Locate the cell with the specified text and output its [X, Y] center coordinate. 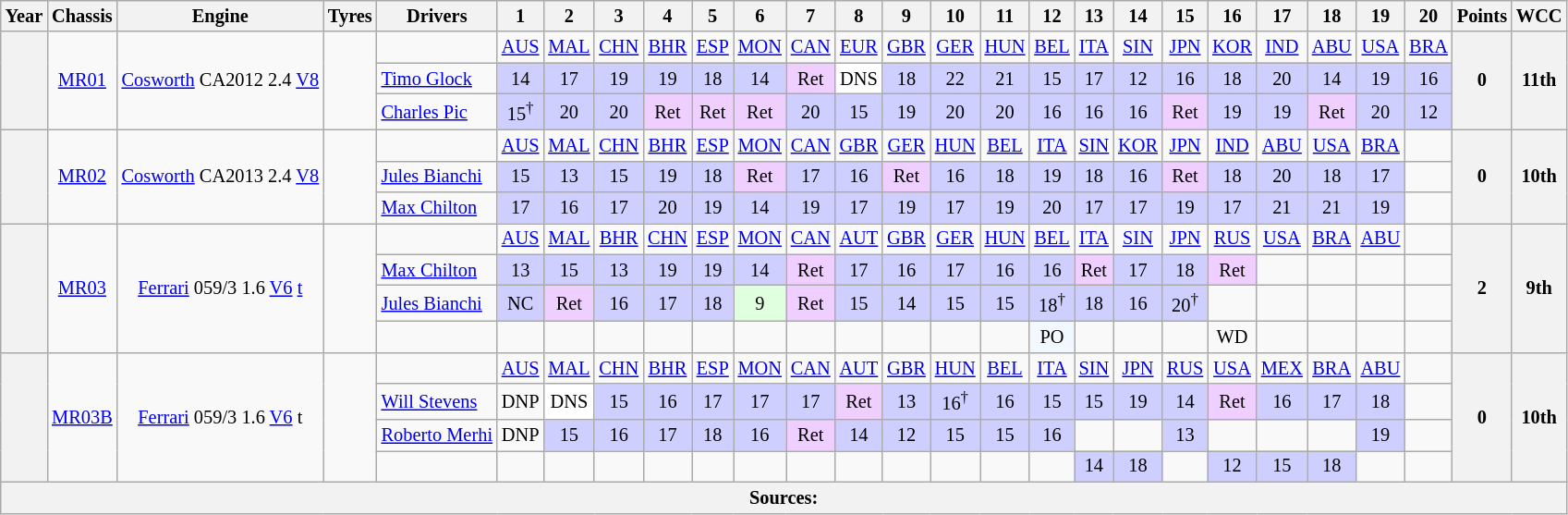
Sources: [784, 497]
15† [520, 111]
11 [1005, 16]
10 [955, 16]
WD [1233, 337]
9th [1539, 288]
MR02 [81, 176]
NC [520, 303]
Tyres [350, 16]
3 [619, 16]
Engine [220, 16]
22 [955, 79]
MR03 [81, 288]
Cosworth CA2013 2.4 V8 [220, 176]
16† [955, 401]
4 [667, 16]
7 [811, 16]
8 [859, 16]
20† [1185, 303]
PO [1051, 337]
1 [520, 16]
MR03B [81, 417]
18† [1051, 303]
5 [713, 16]
11th [1539, 80]
6 [760, 16]
Drivers [437, 16]
Points [1482, 16]
WCC [1539, 16]
Year [24, 16]
Cosworth CA2012 2.4 V8 [220, 80]
Roberto Merhi [437, 435]
Will Stevens [437, 401]
Charles Pic [437, 111]
Chassis [81, 16]
MR01 [81, 80]
EUR [859, 47]
MEX [1282, 368]
Timo Glock [437, 79]
